For the text-containing cell, return its midpoint in (X, Y) coordinate format. 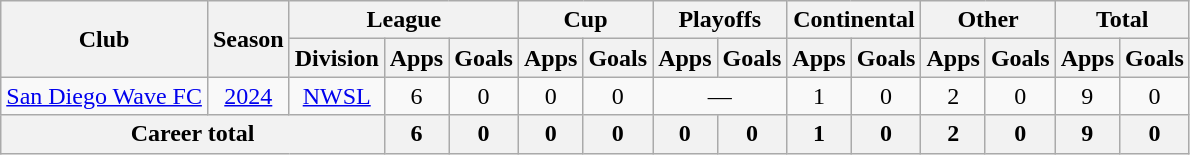
Continental (854, 20)
San Diego Wave FC (104, 96)
Club (104, 39)
2024 (248, 96)
Total (1122, 20)
Playoffs (720, 20)
Cup (585, 20)
Division (336, 58)
Career total (193, 134)
— (720, 96)
League (404, 20)
Season (248, 39)
Other (988, 20)
NWSL (336, 96)
